Scan for the cell matching the given text and deliver its [x, y] coordinate at center. 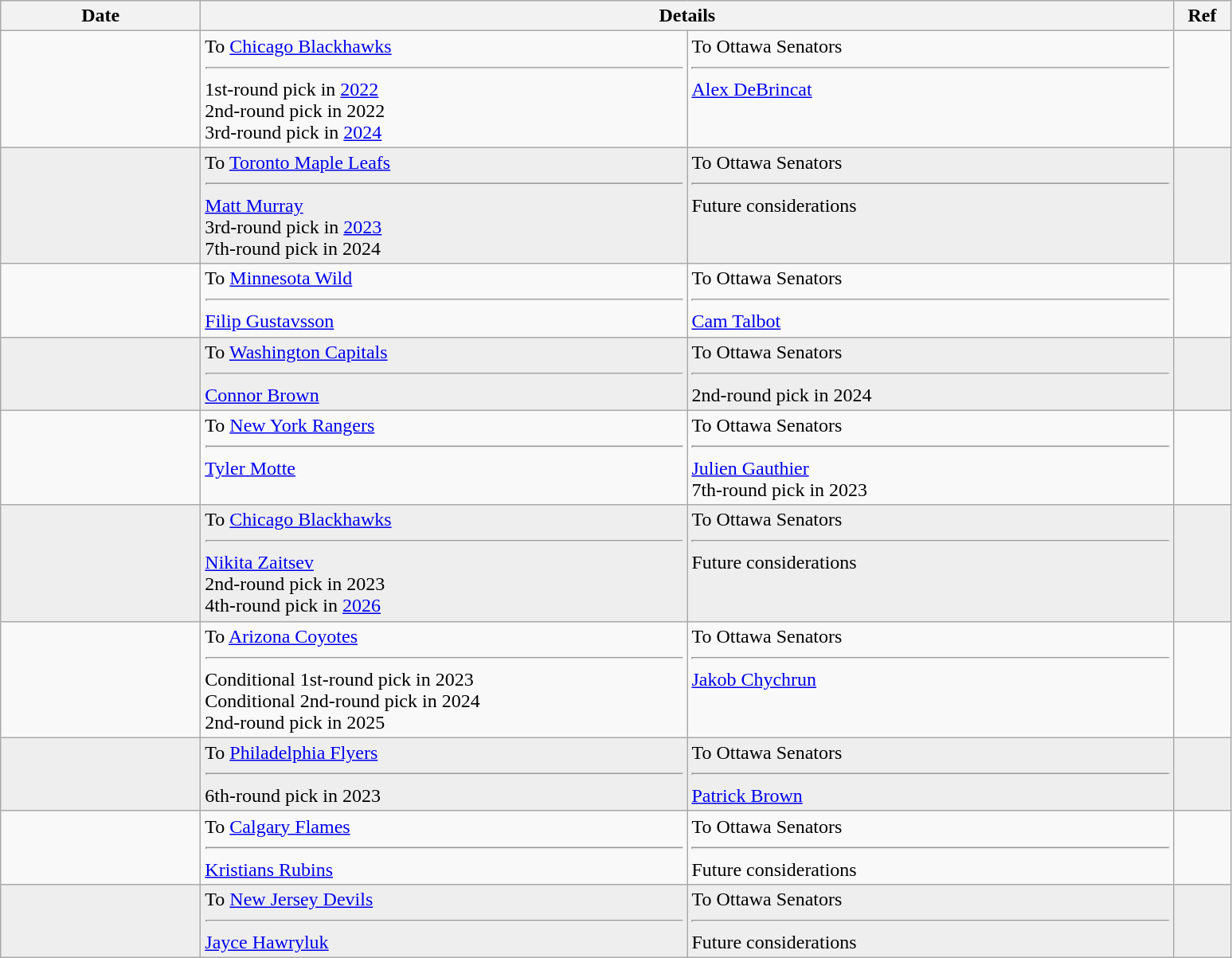
To Ottawa Senators2nd-round pick in 2024 [930, 373]
To Ottawa SenatorsAlex DeBrincat [930, 89]
To Minnesota WildFilip Gustavsson [444, 300]
To Ottawa SenatorsPatrick Brown [930, 774]
To New York RangersTyler Motte [444, 457]
To Ottawa SenatorsJulien Gauthier7th-round pick in 2023 [930, 457]
To Philadelphia Flyers6th-round pick in 2023 [444, 774]
To Toronto Maple LeafsMatt Murray3rd-round pick in 20237th-round pick in 2024 [444, 205]
To Arizona CoyotesConditional 1st-round pick in 2023Conditional 2nd-round pick in 20242nd-round pick in 2025 [444, 679]
Ref [1203, 16]
To Ottawa SenatorsCam Talbot [930, 300]
To Washington CapitalsConnor Brown [444, 373]
To New Jersey DevilsJayce Hawryluk [444, 921]
To Ottawa SenatorsJakob Chychrun [930, 679]
Details [687, 16]
To Chicago Blackhawks1st-round pick in 20222nd-round pick in 20223rd-round pick in 2024 [444, 89]
To Chicago BlackhawksNikita Zaitsev2nd-round pick in 20234th-round pick in 2026 [444, 563]
Date [100, 16]
To Calgary FlamesKristians Rubins [444, 847]
